From the cell containing the given text, extract its center point as [X, Y] coordinate. 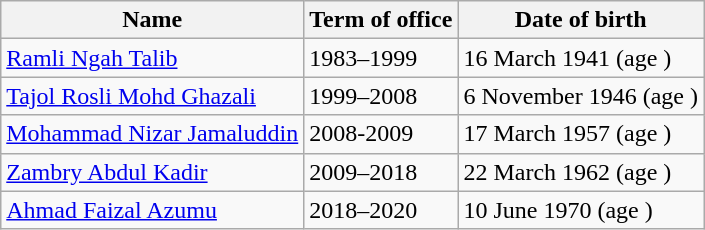
1983–1999 [381, 58]
Tajol Rosli Mohd Ghazali [152, 96]
Zambry Abdul Kadir [152, 172]
17 March 1957 (age ) [581, 134]
10 June 1970 (age ) [581, 210]
2008-2009 [381, 134]
Mohammad Nizar Jamaluddin [152, 134]
2009–2018 [381, 172]
22 March 1962 (age ) [581, 172]
Date of birth [581, 20]
Term of office [381, 20]
Ahmad Faizal Azumu [152, 210]
Ramli Ngah Talib [152, 58]
2018–2020 [381, 210]
6 November 1946 (age ) [581, 96]
16 March 1941 (age ) [581, 58]
Name [152, 20]
1999–2008 [381, 96]
